Search for the cell housing the specified text and yield its [X, Y] center coordinate. 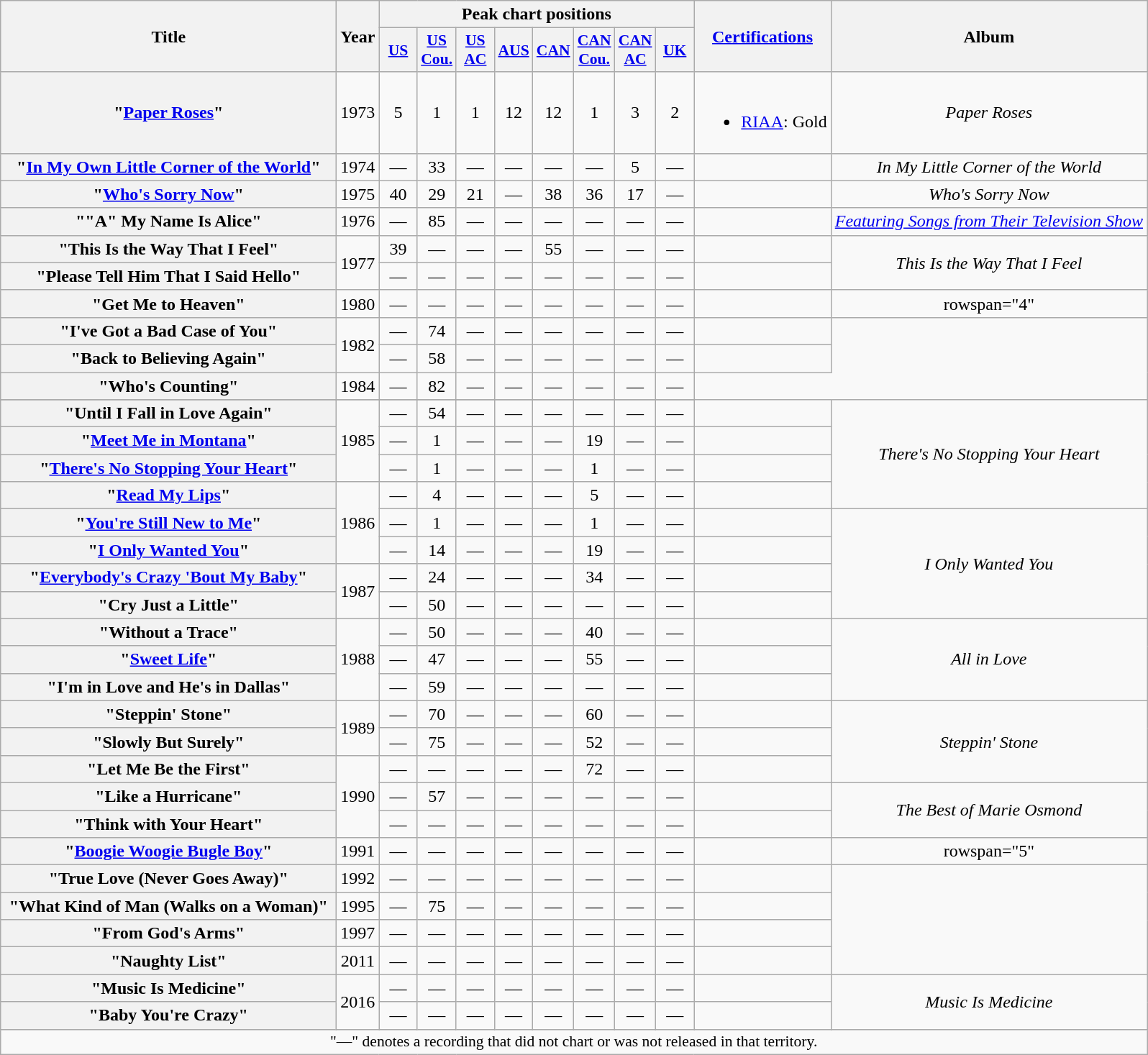
"Sweet Life" [168, 659]
CANCou. [594, 50]
"Meet Me in Montana" [168, 441]
CANAC [636, 50]
2016 [358, 1002]
24 [437, 577]
29 [437, 194]
1987 [358, 591]
Year [358, 36]
1976 [358, 221]
rowspan="4" [988, 303]
"True Love (Never Goes Away)" [168, 879]
2011 [358, 961]
AUS [514, 50]
39 [398, 249]
"I'm in Love and He's in Dallas" [168, 687]
This Is the Way That I Feel [988, 262]
1974 [358, 167]
UK [675, 50]
"Slowly But Surely" [168, 741]
"From God's Arms" [168, 933]
"What Kind of Man (Walks on a Woman)" [168, 906]
"Get Me to Heaven" [168, 303]
52 [594, 741]
1977 [358, 262]
21 [475, 194]
1984 [358, 386]
"Who's Counting" [168, 386]
1980 [358, 303]
70 [437, 714]
1995 [358, 906]
"Everybody's Crazy 'Bout My Baby" [168, 577]
USCou. [437, 50]
Album [988, 36]
1991 [358, 851]
1997 [358, 933]
"Please Tell Him That I Said Hello" [168, 276]
"Steppin' Stone" [168, 714]
Steppin' Stone [988, 741]
There's No Stopping Your Heart [988, 455]
17 [636, 194]
Title [168, 36]
2 [675, 112]
60 [594, 714]
"Music Is Medicine" [168, 988]
"In My Own Little Corner of the World" [168, 167]
"There's No Stopping Your Heart" [168, 468]
"Who's Sorry Now" [168, 194]
1982 [358, 344]
""A" My Name Is Alice" [168, 221]
14 [437, 550]
"Like a Hurricane" [168, 796]
1975 [358, 194]
33 [437, 167]
"Without a Trace" [168, 632]
38 [554, 194]
Featuring Songs from Their Television Show [988, 221]
1986 [358, 523]
74 [437, 331]
1973 [358, 112]
85 [437, 221]
58 [437, 358]
RIAA: Gold [762, 112]
"Until I Fall in Love Again" [168, 414]
Music Is Medicine [988, 1002]
1985 [358, 441]
"Paper Roses" [168, 112]
1992 [358, 879]
"Let Me Be the First" [168, 769]
USAC [475, 50]
1988 [358, 659]
In My Little Corner of the World [988, 167]
"Baby You're Crazy" [168, 1015]
Certifications [762, 36]
Who's Sorry Now [988, 194]
US [398, 50]
"I Only Wanted You" [168, 550]
4 [437, 495]
1989 [358, 728]
3 [636, 112]
Paper Roses [988, 112]
"Read My Lips" [168, 495]
57 [437, 796]
1990 [358, 796]
"This Is the Way That I Feel" [168, 249]
"Boogie Woogie Bugle Boy" [168, 851]
36 [594, 194]
The Best of Marie Osmond [988, 810]
47 [437, 659]
"Think with Your Heart" [168, 823]
CAN [554, 50]
"Cry Just a Little" [168, 605]
"Back to Believing Again" [168, 358]
rowspan="5" [988, 851]
82 [437, 386]
All in Love [988, 659]
Peak chart positions [537, 14]
"You're Still New to Me" [168, 523]
34 [594, 577]
59 [437, 687]
"Naughty List" [168, 961]
"—" denotes a recording that did not chart or was not released in that territory. [574, 1042]
"I've Got a Bad Case of You" [168, 331]
I Only Wanted You [988, 564]
72 [594, 769]
54 [437, 414]
